From the cell containing the given text, extract its center point as [X, Y] coordinate. 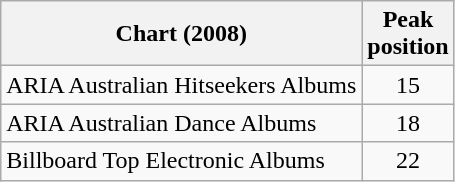
15 [408, 85]
22 [408, 161]
Chart (2008) [182, 34]
ARIA Australian Hitseekers Albums [182, 85]
Peakposition [408, 34]
ARIA Australian Dance Albums [182, 123]
Billboard Top Electronic Albums [182, 161]
18 [408, 123]
